Identify which cell holds the provided text, then report its (x, y) central coordinate. 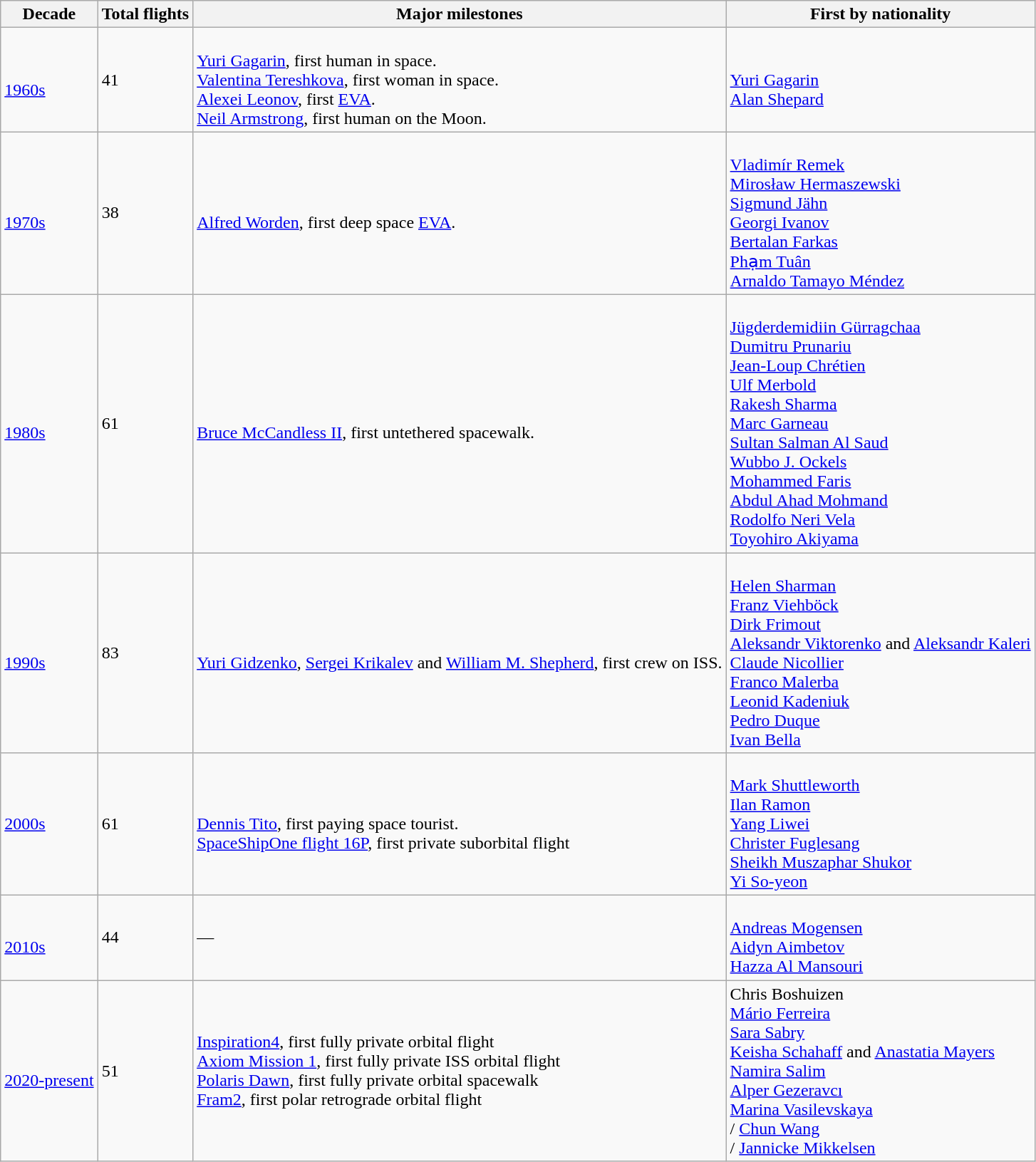
Yuri Gagarin, first human in space. Valentina Tereshkova, first woman in space. Alexei Leonov, first EVA. Neil Armstrong, first human on the Moon. (460, 80)
First by nationality (881, 14)
Total flights (145, 14)
2000s (49, 824)
83 (145, 653)
51 (145, 1071)
Andreas Mogensen Aidyn Aimbetov Hazza Al Mansouri (881, 938)
— (460, 938)
Major milestones (460, 14)
Dennis Tito, first paying space tourist.SpaceShipOne flight 16P, first private suborbital flight (460, 824)
41 (145, 80)
1970s (49, 214)
2020-present (49, 1071)
Yuri Gidzenko, Sergei Krikalev and William M. Shepherd, first crew on ISS. (460, 653)
2010s (49, 938)
Decade (49, 14)
Yuri Gagarin Alan Shepard (881, 80)
44 (145, 938)
Alfred Worden, first deep space EVA. (460, 214)
Vladimír Remek Mirosław Hermaszewski Sigmund Jähn Georgi Ivanov Bertalan Farkas Phạm Tuân Arnaldo Tamayo Méndez (881, 214)
Mark Shuttleworth Ilan Ramon Yang Liwei Christer Fuglesang Sheikh Muszaphar Shukor Yi So-yeon (881, 824)
1980s (49, 423)
1960s (49, 80)
Bruce McCandless II, first untethered spacewalk. (460, 423)
38 (145, 214)
1990s (49, 653)
